From the cell containing the given text, extract its center point as [x, y] coordinate. 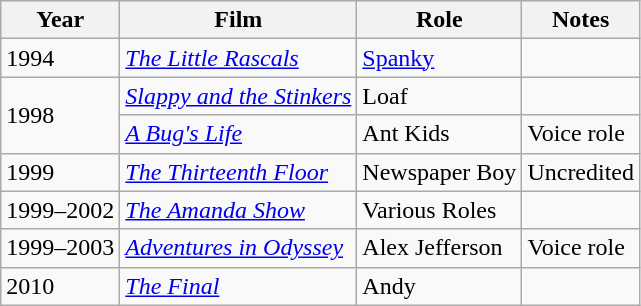
Film [238, 20]
The Thirteenth Floor [238, 172]
1999–2002 [60, 210]
Year [60, 20]
Loaf [440, 96]
The Final [238, 286]
The Amanda Show [238, 210]
2010 [60, 286]
Adventures in Odyssey [238, 248]
1998 [60, 115]
The Little Rascals [238, 58]
1999 [60, 172]
Role [440, 20]
1999–2003 [60, 248]
Spanky [440, 58]
Alex Jefferson [440, 248]
1994 [60, 58]
Andy [440, 286]
Newspaper Boy [440, 172]
Uncredited [581, 172]
A Bug's Life [238, 134]
Slappy and the Stinkers [238, 96]
Various Roles [440, 210]
Ant Kids [440, 134]
Notes [581, 20]
